Pinpoint the cell where the given text exists, returning its [X, Y] midpoint coordinate. 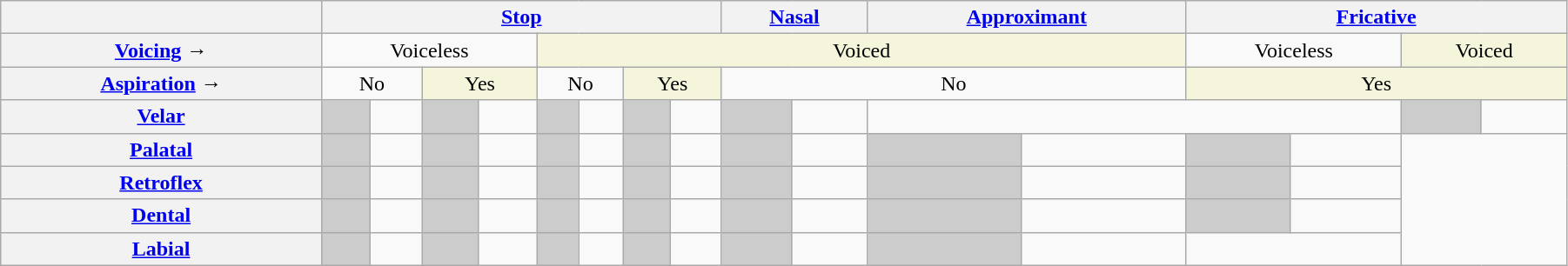
Aspiration → [162, 83]
Palatal [162, 150]
Approximant [1027, 17]
Dental [162, 216]
Voicing → [162, 50]
Stop [521, 17]
Fricative [1377, 17]
Labial [162, 249]
Velar [162, 116]
Retroflex [162, 183]
Nasal [794, 17]
